For the text-containing cell, return its midpoint in [x, y] coordinate format. 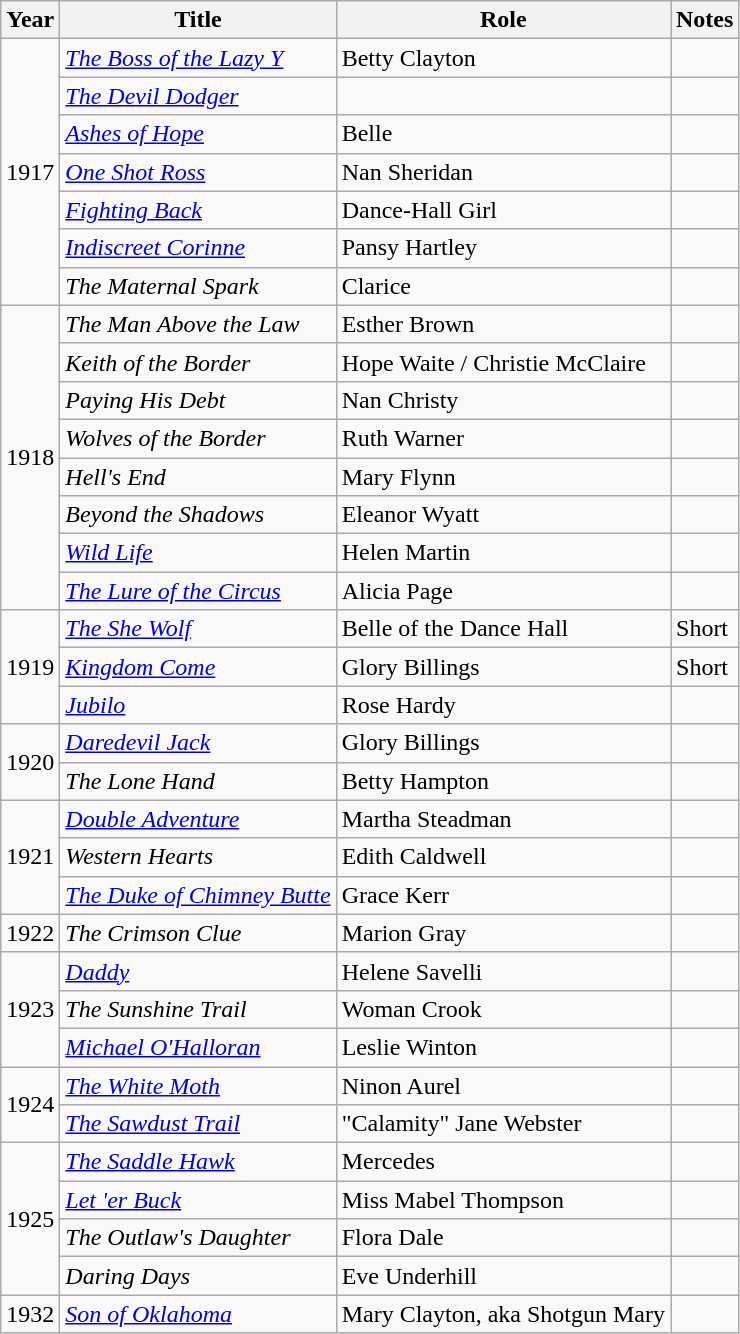
The Lure of the Circus [198, 591]
Dance-Hall Girl [503, 210]
Notes [704, 20]
Title [198, 20]
Role [503, 20]
1921 [30, 857]
Helen Martin [503, 553]
The Outlaw's Daughter [198, 1238]
Fighting Back [198, 210]
Year [30, 20]
Jubilo [198, 705]
Mary Flynn [503, 477]
Belle of the Dance Hall [503, 629]
Marion Gray [503, 933]
1932 [30, 1314]
Daddy [198, 971]
1919 [30, 667]
Ruth Warner [503, 438]
Rose Hardy [503, 705]
Edith Caldwell [503, 857]
Kingdom Come [198, 667]
Keith of the Border [198, 362]
The She Wolf [198, 629]
Ashes of Hope [198, 134]
Mercedes [503, 1162]
One Shot Ross [198, 172]
1922 [30, 933]
Mary Clayton, aka Shotgun Mary [503, 1314]
1917 [30, 172]
Betty Hampton [503, 781]
The Man Above the Law [198, 324]
Nan Sheridan [503, 172]
1918 [30, 457]
Indiscreet Corinne [198, 248]
Clarice [503, 286]
Betty Clayton [503, 58]
Daredevil Jack [198, 743]
Eleanor Wyatt [503, 515]
1920 [30, 762]
Western Hearts [198, 857]
Flora Dale [503, 1238]
Woman Crook [503, 1009]
Wild Life [198, 553]
Alicia Page [503, 591]
Helene Savelli [503, 971]
Beyond the Shadows [198, 515]
The Crimson Clue [198, 933]
The Lone Hand [198, 781]
1923 [30, 1009]
1925 [30, 1219]
Wolves of the Border [198, 438]
Hope Waite / Christie McClaire [503, 362]
Let 'er Buck [198, 1200]
1924 [30, 1104]
Hell's End [198, 477]
Nan Christy [503, 400]
Grace Kerr [503, 895]
"Calamity" Jane Webster [503, 1124]
Daring Days [198, 1276]
Double Adventure [198, 819]
Martha Steadman [503, 819]
Belle [503, 134]
Eve Underhill [503, 1276]
Pansy Hartley [503, 248]
Miss Mabel Thompson [503, 1200]
The Sunshine Trail [198, 1009]
The Devil Dodger [198, 96]
Esther Brown [503, 324]
Michael O'Halloran [198, 1047]
Leslie Winton [503, 1047]
The Boss of the Lazy Y [198, 58]
The Saddle Hawk [198, 1162]
The White Moth [198, 1085]
The Sawdust Trail [198, 1124]
The Duke of Chimney Butte [198, 895]
Son of Oklahoma [198, 1314]
Paying His Debt [198, 400]
The Maternal Spark [198, 286]
Ninon Aurel [503, 1085]
